From the cell containing the given text, extract its center point as (x, y) coordinate. 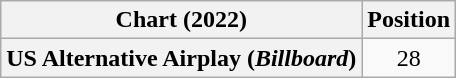
US Alternative Airplay (Billboard) (182, 58)
Position (409, 20)
28 (409, 58)
Chart (2022) (182, 20)
